Output the (x, y) coordinate of the center of the cell containing the given text.  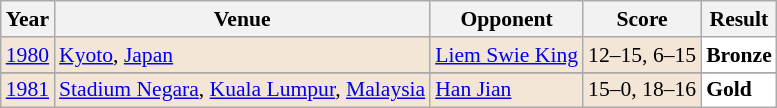
Score (642, 19)
Year (28, 19)
Gold (739, 90)
Kyoto, Japan (242, 55)
Stadium Negara, Kuala Lumpur, Malaysia (242, 90)
12–15, 6–15 (642, 55)
Venue (242, 19)
Liem Swie King (506, 55)
Opponent (506, 19)
1981 (28, 90)
15–0, 18–16 (642, 90)
1980 (28, 55)
Result (739, 19)
Bronze (739, 55)
Han Jian (506, 90)
